Output the (X, Y) coordinate of the center of the cell containing the given text.  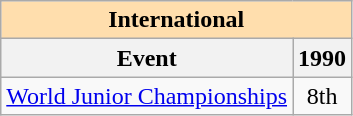
International (176, 20)
World Junior Championships (147, 96)
Event (147, 58)
1990 (322, 58)
8th (322, 96)
